Return [X, Y] of the center of cell containing provided text 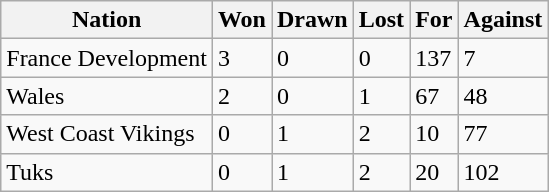
Wales [107, 96]
67 [434, 96]
10 [434, 134]
48 [503, 96]
West Coast Vikings [107, 134]
Tuks [107, 172]
Nation [107, 20]
137 [434, 58]
3 [242, 58]
Lost [381, 20]
102 [503, 172]
Drawn [313, 20]
Against [503, 20]
20 [434, 172]
77 [503, 134]
France Development [107, 58]
For [434, 20]
Won [242, 20]
7 [503, 58]
